Identify which cell holds the provided text, then report its (X, Y) central coordinate. 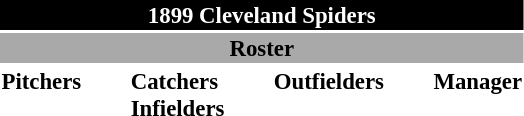
Roster (262, 48)
1899 Cleveland Spiders (262, 15)
